From the cell containing the given text, extract its center point as (x, y) coordinate. 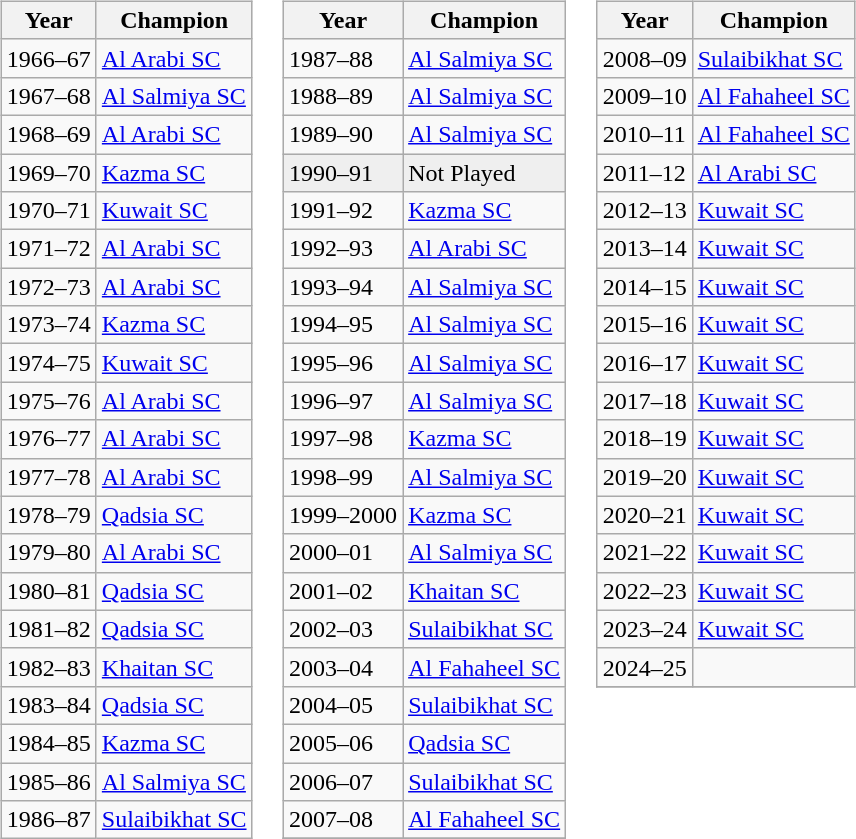
1974–75 (48, 363)
2006–07 (344, 781)
1968–69 (48, 134)
1970–71 (48, 211)
2008–09 (644, 58)
1983–84 (48, 705)
1978–79 (48, 515)
2019–20 (644, 477)
2013–14 (644, 249)
1998–99 (344, 477)
1979–80 (48, 553)
1994–95 (344, 325)
1967–68 (48, 96)
1980–81 (48, 591)
1996–97 (344, 401)
2007–08 (344, 820)
2004–05 (344, 705)
1984–85 (48, 743)
1971–72 (48, 249)
1982–83 (48, 667)
2012–13 (644, 211)
2021–22 (644, 553)
2022–23 (644, 591)
1990–91 (344, 173)
1991–92 (344, 211)
1992–93 (344, 249)
2001–02 (344, 591)
1988–89 (344, 96)
1976–77 (48, 439)
1987–88 (344, 58)
1973–74 (48, 325)
1966–67 (48, 58)
2023–24 (644, 629)
1995–96 (344, 363)
2003–04 (344, 667)
1986–87 (48, 820)
2011–12 (644, 173)
1975–76 (48, 401)
1981–82 (48, 629)
1997–98 (344, 439)
1989–90 (344, 134)
2000–01 (344, 553)
2005–06 (344, 743)
Not Played (484, 173)
2016–17 (644, 363)
2020–21 (644, 515)
2002–03 (344, 629)
1972–73 (48, 287)
1969–70 (48, 173)
1993–94 (344, 287)
2015–16 (644, 325)
2018–19 (644, 439)
2024–25 (644, 667)
1977–78 (48, 477)
2014–15 (644, 287)
1985–86 (48, 781)
1999–2000 (344, 515)
2009–10 (644, 96)
2010–11 (644, 134)
2017–18 (644, 401)
